From the cell containing the given text, extract its center point as (x, y) coordinate. 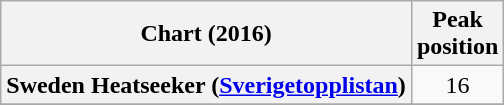
Peak position (457, 34)
16 (457, 85)
Sweden Heatseeker (Sverigetopplistan) (206, 85)
Chart (2016) (206, 34)
